Scan for the cell matching the given text and deliver its [x, y] coordinate at center. 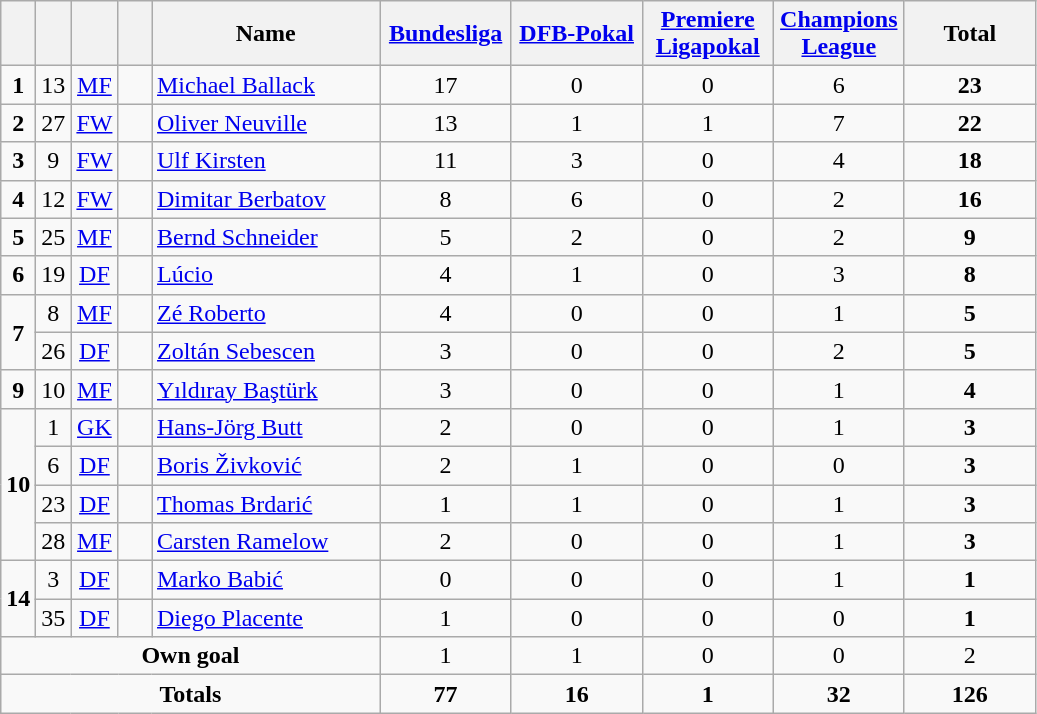
Own goal [190, 656]
14 [18, 599]
17 [446, 85]
Total [970, 34]
77 [446, 694]
Zé Roberto [266, 313]
19 [54, 275]
Premiere Ligapokal [708, 34]
35 [54, 618]
Dimitar Berbatov [266, 199]
25 [54, 237]
11 [446, 161]
27 [54, 123]
GK [94, 427]
Bernd Schneider [266, 237]
Diego Placente [266, 618]
Yıldıray Baştürk [266, 389]
32 [838, 694]
18 [970, 161]
Champions League [838, 34]
126 [970, 694]
Carsten Ramelow [266, 542]
Hans-Jörg Butt [266, 427]
Oliver Neuville [266, 123]
28 [54, 542]
Zoltán Sebescen [266, 351]
12 [54, 199]
Bundesliga [446, 34]
Boris Živković [266, 465]
Totals [190, 694]
Michael Ballack [266, 85]
Marko Babić [266, 580]
Ulf Kirsten [266, 161]
26 [54, 351]
DFB-Pokal [576, 34]
22 [970, 123]
Thomas Brdarić [266, 503]
Lúcio [266, 275]
Name [266, 34]
